Search for the cell housing the specified text and yield its [X, Y] center coordinate. 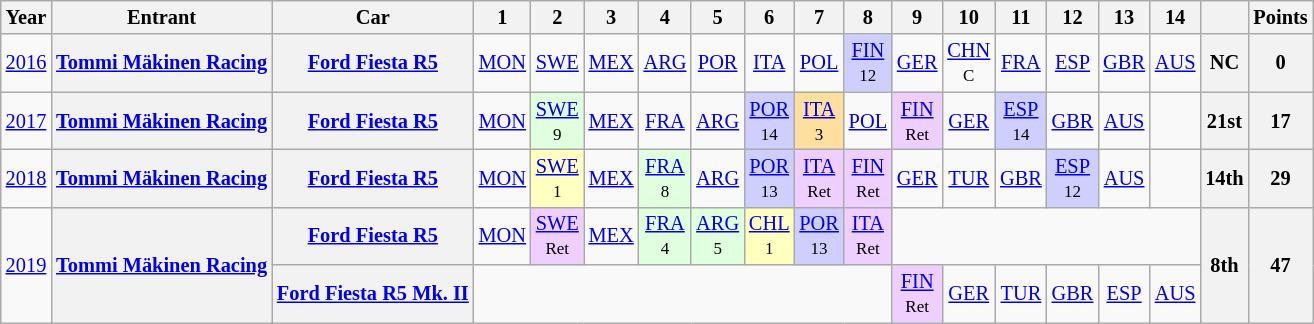
Ford Fiesta R5 Mk. II [373, 294]
POR [718, 63]
2 [558, 17]
12 [1073, 17]
17 [1281, 121]
10 [968, 17]
29 [1281, 178]
0 [1281, 63]
FRA8 [666, 178]
ESP14 [1021, 121]
4 [666, 17]
FIN12 [868, 63]
ITA [769, 63]
6 [769, 17]
SWERet [558, 236]
2017 [26, 121]
2016 [26, 63]
Car [373, 17]
8th [1224, 264]
14th [1224, 178]
ITA3 [818, 121]
SWE1 [558, 178]
SWE [558, 63]
5 [718, 17]
7 [818, 17]
8 [868, 17]
2018 [26, 178]
9 [917, 17]
47 [1281, 264]
CHL1 [769, 236]
11 [1021, 17]
FRA4 [666, 236]
SWE9 [558, 121]
Entrant [162, 17]
1 [502, 17]
Year [26, 17]
14 [1175, 17]
3 [612, 17]
2019 [26, 264]
Points [1281, 17]
NC [1224, 63]
21st [1224, 121]
CHNC [968, 63]
ARG5 [718, 236]
POR14 [769, 121]
ESP12 [1073, 178]
13 [1124, 17]
